Return [X, Y] of the center of cell containing provided text 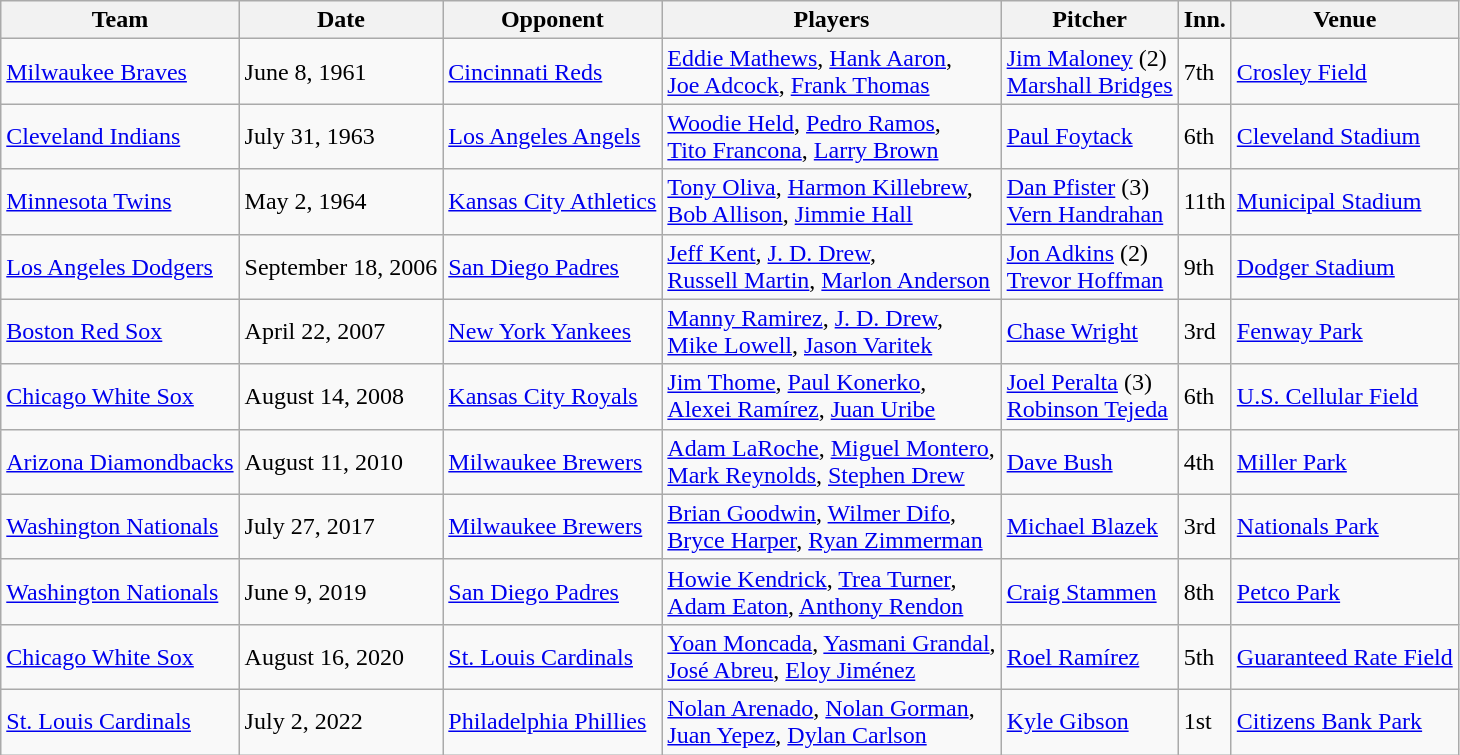
Arizona Diamondbacks [120, 462]
Petco Park [1344, 592]
May 2, 1964 [341, 202]
5th [1204, 656]
7th [1204, 72]
Dave Bush [1090, 462]
Kansas City Royals [552, 396]
Venue [1344, 20]
June 9, 2019 [341, 592]
Tony Oliva, Harmon Killebrew,Bob Allison, Jimmie Hall [832, 202]
Nationals Park [1344, 526]
Dodger Stadium [1344, 266]
Milwaukee Braves [120, 72]
July 2, 2022 [341, 722]
Yoan Moncada, Yasmani Grandal,José Abreu, Eloy Jiménez [832, 656]
1st [1204, 722]
New York Yankees [552, 332]
Pitcher [1090, 20]
Miller Park [1344, 462]
Players [832, 20]
Brian Goodwin, Wilmer Difo,Bryce Harper, Ryan Zimmerman [832, 526]
July 27, 2017 [341, 526]
August 16, 2020 [341, 656]
Eddie Mathews, Hank Aaron,Joe Adcock, Frank Thomas [832, 72]
Roel Ramírez [1090, 656]
Los Angeles Dodgers [120, 266]
Jon Adkins (2)Trevor Hoffman [1090, 266]
Opponent [552, 20]
July 31, 1963 [341, 136]
April 22, 2007 [341, 332]
Boston Red Sox [120, 332]
Municipal Stadium [1344, 202]
Jim Maloney (2)Marshall Bridges [1090, 72]
Minnesota Twins [120, 202]
Howie Kendrick, Trea Turner,Adam Eaton, Anthony Rendon [832, 592]
Philadelphia Phillies [552, 722]
August 14, 2008 [341, 396]
Los Angeles Angels [552, 136]
8th [1204, 592]
Date [341, 20]
Jim Thome, Paul Konerko,Alexei Ramírez, Juan Uribe [832, 396]
Joel Peralta (3)Robinson Tejeda [1090, 396]
Cleveland Stadium [1344, 136]
Nolan Arenado, Nolan Gorman,Juan Yepez, Dylan Carlson [832, 722]
Crosley Field [1344, 72]
4th [1204, 462]
Kyle Gibson [1090, 722]
Paul Foytack [1090, 136]
Craig Stammen [1090, 592]
Michael Blazek [1090, 526]
Woodie Held, Pedro Ramos,Tito Francona, Larry Brown [832, 136]
11th [1204, 202]
Citizens Bank Park [1344, 722]
Dan Pfister (3)Vern Handrahan [1090, 202]
Cleveland Indians [120, 136]
September 18, 2006 [341, 266]
Fenway Park [1344, 332]
Kansas City Athletics [552, 202]
Team [120, 20]
Cincinnati Reds [552, 72]
Chase Wright [1090, 332]
9th [1204, 266]
August 11, 2010 [341, 462]
Inn. [1204, 20]
Manny Ramirez, J. D. Drew,Mike Lowell, Jason Varitek [832, 332]
Jeff Kent, J. D. Drew,Russell Martin, Marlon Anderson [832, 266]
U.S. Cellular Field [1344, 396]
Guaranteed Rate Field [1344, 656]
June 8, 1961 [341, 72]
Adam LaRoche, Miguel Montero,Mark Reynolds, Stephen Drew [832, 462]
